Locate the cell with the specified text and output its [X, Y] center coordinate. 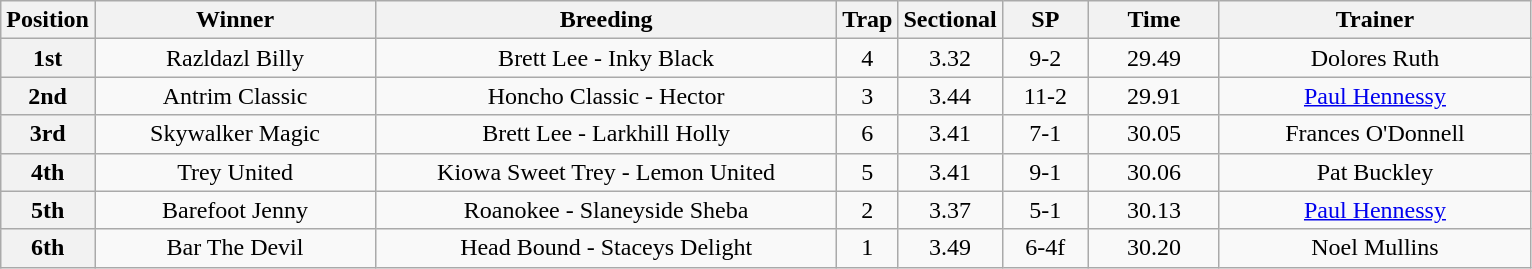
2 [868, 210]
5-1 [1045, 210]
Dolores Ruth [1374, 58]
Head Bound - Staceys Delight [606, 248]
3.44 [950, 96]
Kiowa Sweet Trey - Lemon United [606, 172]
Bar The Devil [234, 248]
3.49 [950, 248]
3 [868, 96]
30.06 [1154, 172]
11-2 [1045, 96]
Winner [234, 20]
Antrim Classic [234, 96]
Honcho Classic - Hector [606, 96]
Trey United [234, 172]
30.05 [1154, 134]
6th [48, 248]
29.91 [1154, 96]
30.20 [1154, 248]
5 [868, 172]
Time [1154, 20]
3rd [48, 134]
9-1 [1045, 172]
6-4f [1045, 248]
Pat Buckley [1374, 172]
4th [48, 172]
Frances O'Donnell [1374, 134]
Trainer [1374, 20]
1 [868, 248]
4 [868, 58]
7-1 [1045, 134]
Skywalker Magic [234, 134]
Sectional [950, 20]
Roanokee - Slaneyside Sheba [606, 210]
SP [1045, 20]
Trap [868, 20]
Noel Mullins [1374, 248]
9-2 [1045, 58]
Brett Lee - Inky Black [606, 58]
6 [868, 134]
3.37 [950, 210]
3.32 [950, 58]
Razldazl Billy [234, 58]
Breeding [606, 20]
Barefoot Jenny [234, 210]
30.13 [1154, 210]
2nd [48, 96]
Position [48, 20]
29.49 [1154, 58]
5th [48, 210]
1st [48, 58]
Brett Lee - Larkhill Holly [606, 134]
